Output the [x, y] coordinate of the center of the cell containing the given text.  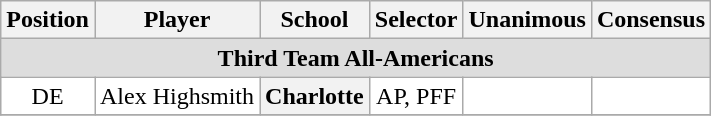
Third Team All-Americans [356, 58]
AP, PFF [416, 96]
Selector [416, 20]
Consensus [650, 20]
Unanimous [527, 20]
DE [48, 96]
Player [176, 20]
Position [48, 20]
Charlotte [315, 96]
Alex Highsmith [176, 96]
School [315, 20]
